Locate the cell with the specified text and output its (x, y) center coordinate. 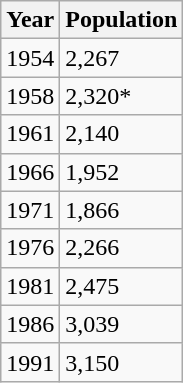
2,266 (122, 248)
2,320* (122, 96)
Population (122, 20)
3,039 (122, 324)
1,866 (122, 210)
1986 (30, 324)
1971 (30, 210)
1966 (30, 172)
1954 (30, 58)
1961 (30, 134)
2,267 (122, 58)
1991 (30, 362)
2,475 (122, 286)
Year (30, 20)
3,150 (122, 362)
1981 (30, 286)
1976 (30, 248)
1958 (30, 96)
1,952 (122, 172)
2,140 (122, 134)
